Locate the cell with the specified text and output its [X, Y] center coordinate. 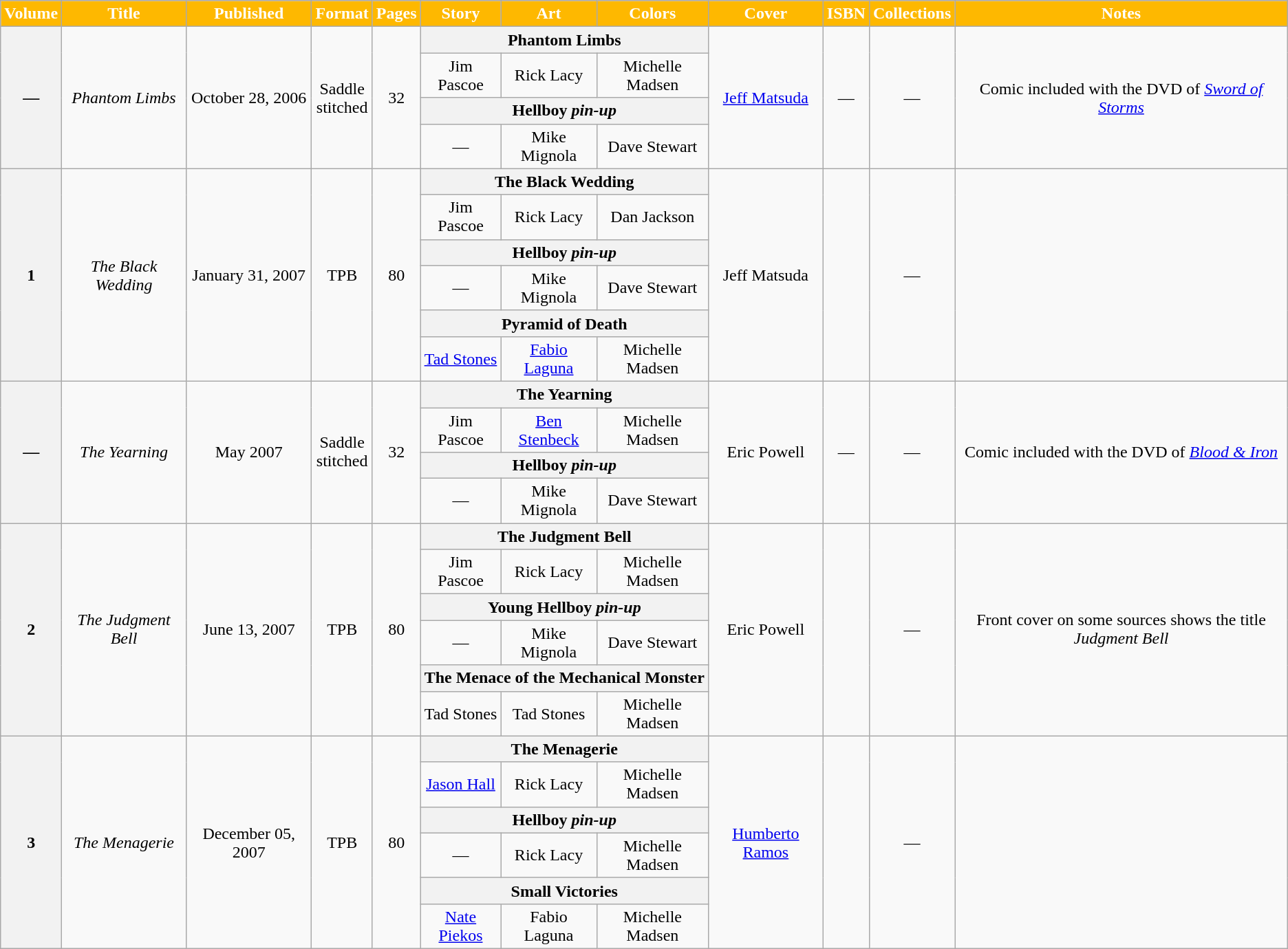
Notes [1121, 14]
1 [32, 275]
Small Victories [564, 891]
Jason Hall [461, 784]
Art [549, 14]
ISBN [846, 14]
June 13, 2007 [249, 630]
Volume [32, 14]
Colors [652, 14]
January 31, 2007 [249, 275]
May 2007 [249, 452]
Comic included with the DVD of Blood & Iron [1121, 452]
Dan Jackson [652, 217]
The Menace of the Mechanical Monster [564, 678]
Collections [912, 14]
3 [32, 842]
October 28, 2006 [249, 98]
Title [124, 14]
Pyramid of Death [564, 323]
December 05, 2007 [249, 842]
Comic included with the DVD of Sword of Storms [1121, 98]
Pages [396, 14]
Ben Stenbeck [549, 429]
Story [461, 14]
Humberto Ramos [765, 842]
Young Hellboy pin-up [564, 607]
Published [249, 14]
Format [342, 14]
Nate Piekos [461, 926]
Cover [765, 14]
Front cover on some sources shows the title Judgment Bell [1121, 630]
2 [32, 630]
